Capture the cell that displays the provided text and extract its [X, Y] central coordinate. 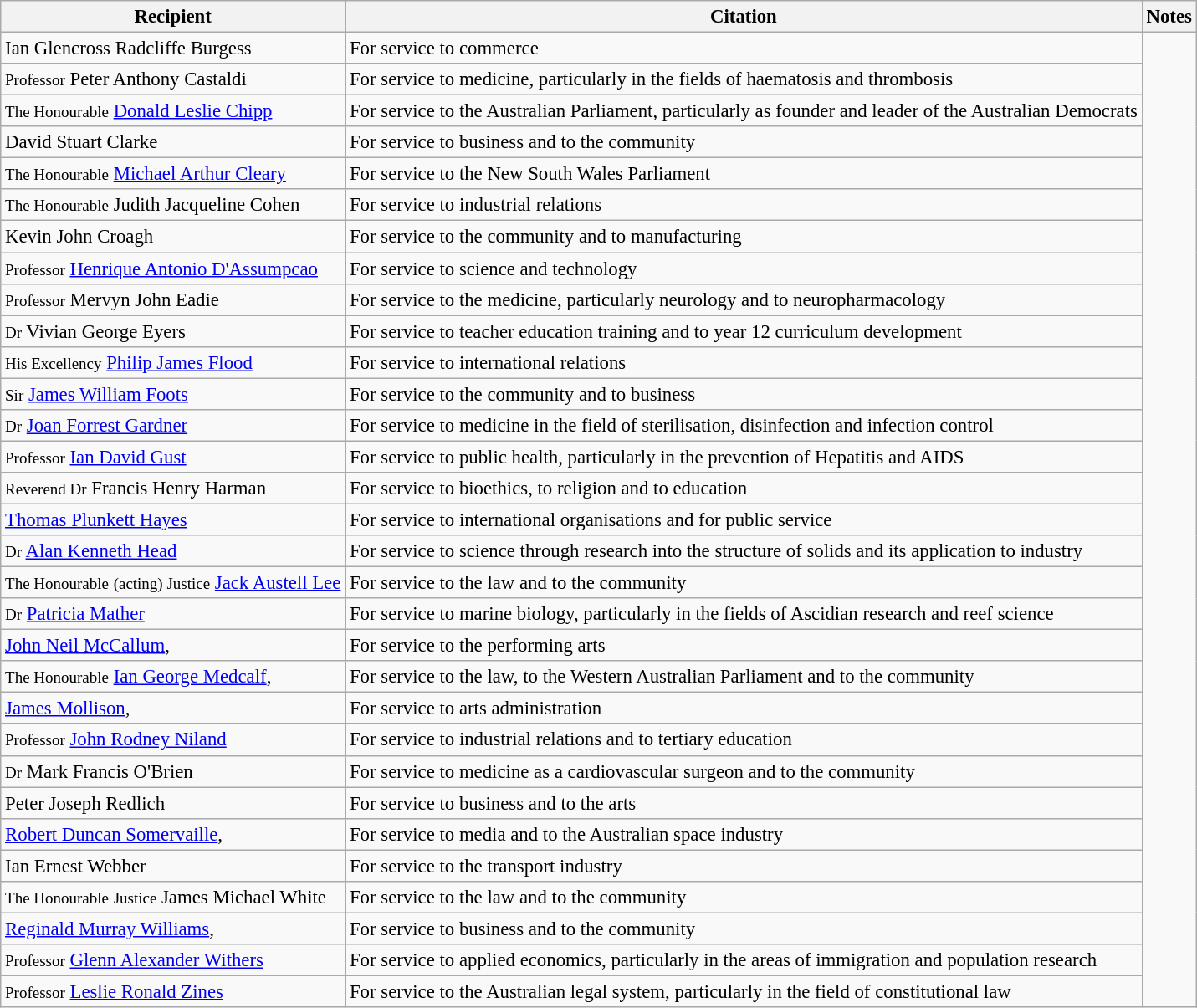
Dr Joan Forrest Gardner [173, 426]
For service to science through research into the structure of solids and its application to industry [744, 551]
Citation [744, 17]
For service to industrial relations and to tertiary education [744, 740]
His Excellency Philip James Flood [173, 362]
Kevin John Croagh [173, 237]
The Honourable Justice James Michael White [173, 898]
Ian Glencross Radcliffe Burgess [173, 49]
The Honourable Donald Leslie Chipp [173, 111]
For service to medicine as a cardiovascular surgeon and to the community [744, 771]
Reverend Dr Francis Henry Harman [173, 489]
Reginald Murray Williams, [173, 929]
Professor John Rodney Niland [173, 740]
For service to the community and to business [744, 394]
For service to the law, to the Western Australian Parliament and to the community [744, 677]
Dr Mark Francis O'Brien [173, 771]
Dr Vivian George Eyers [173, 331]
The Honourable Michael Arthur Cleary [173, 174]
For service to commerce [744, 49]
Ian Ernest Webber [173, 866]
Professor Peter Anthony Castaldi [173, 79]
Professor Ian David Gust [173, 457]
For service to international relations [744, 362]
Professor Leslie Ronald Zines [173, 991]
For service to the performing arts [744, 646]
For service to industrial relations [744, 205]
James Mollison, [173, 709]
For service to media and to the Australian space industry [744, 834]
For service to the Australian legal system, particularly in the field of constitutional law [744, 991]
David Stuart Clarke [173, 142]
Dr Alan Kenneth Head [173, 551]
The Honourable Ian George Medcalf, [173, 677]
For service to international organisations and for public service [744, 519]
For service to applied economics, particularly in the areas of immigration and population research [744, 960]
For service to bioethics, to religion and to education [744, 489]
The Honourable (acting) Justice Jack Austell Lee [173, 583]
For service to science and technology [744, 269]
Thomas Plunkett Hayes [173, 519]
For service to the transport industry [744, 866]
The Honourable Judith Jacqueline Cohen [173, 205]
For service to the medicine, particularly neurology and to neuropharmacology [744, 299]
Sir James William Foots [173, 394]
Professor Mervyn John Eadie [173, 299]
Professor Henrique Antonio D'Assumpcao [173, 269]
John Neil McCallum, [173, 646]
Peter Joseph Redlich [173, 803]
Notes [1169, 17]
For service to the Australian Parliament, particularly as founder and leader of the Australian Democrats [744, 111]
Robert Duncan Somervaille, [173, 834]
Professor Glenn Alexander Withers [173, 960]
For service to teacher education training and to year 12 curriculum development [744, 331]
For service to arts administration [744, 709]
For service to marine biology, particularly in the fields of Ascidian research and reef science [744, 614]
For service to the community and to manufacturing [744, 237]
For service to public health, particularly in the prevention of Hepatitis and AIDS [744, 457]
For service to medicine in the field of sterilisation, disinfection and infection control [744, 426]
For service to medicine, particularly in the fields of haematosis and thrombosis [744, 79]
Dr Patricia Mather [173, 614]
Recipient [173, 17]
For service to the New South Wales Parliament [744, 174]
For service to business and to the arts [744, 803]
